Identify which cell holds the provided text, then report its [x, y] central coordinate. 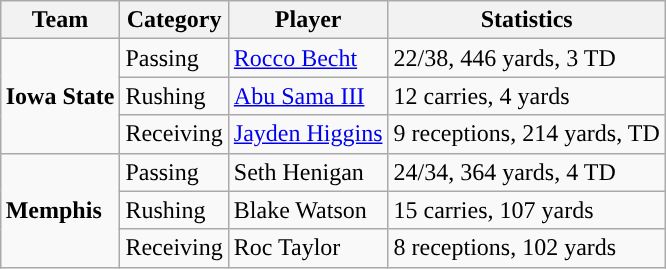
Jayden Higgins [308, 134]
Statistics [526, 20]
9 receptions, 214 yards, TD [526, 134]
Blake Watson [308, 210]
Seth Henigan [308, 172]
Roc Taylor [308, 248]
Player [308, 20]
24/34, 364 yards, 4 TD [526, 172]
22/38, 446 yards, 3 TD [526, 58]
Team [60, 20]
8 receptions, 102 yards [526, 248]
Memphis [60, 210]
Rocco Becht [308, 58]
Category [174, 20]
15 carries, 107 yards [526, 210]
Iowa State [60, 96]
Abu Sama III [308, 96]
12 carries, 4 yards [526, 96]
